Detect which cell encompasses the target text, then output its (x, y) center coordinate. 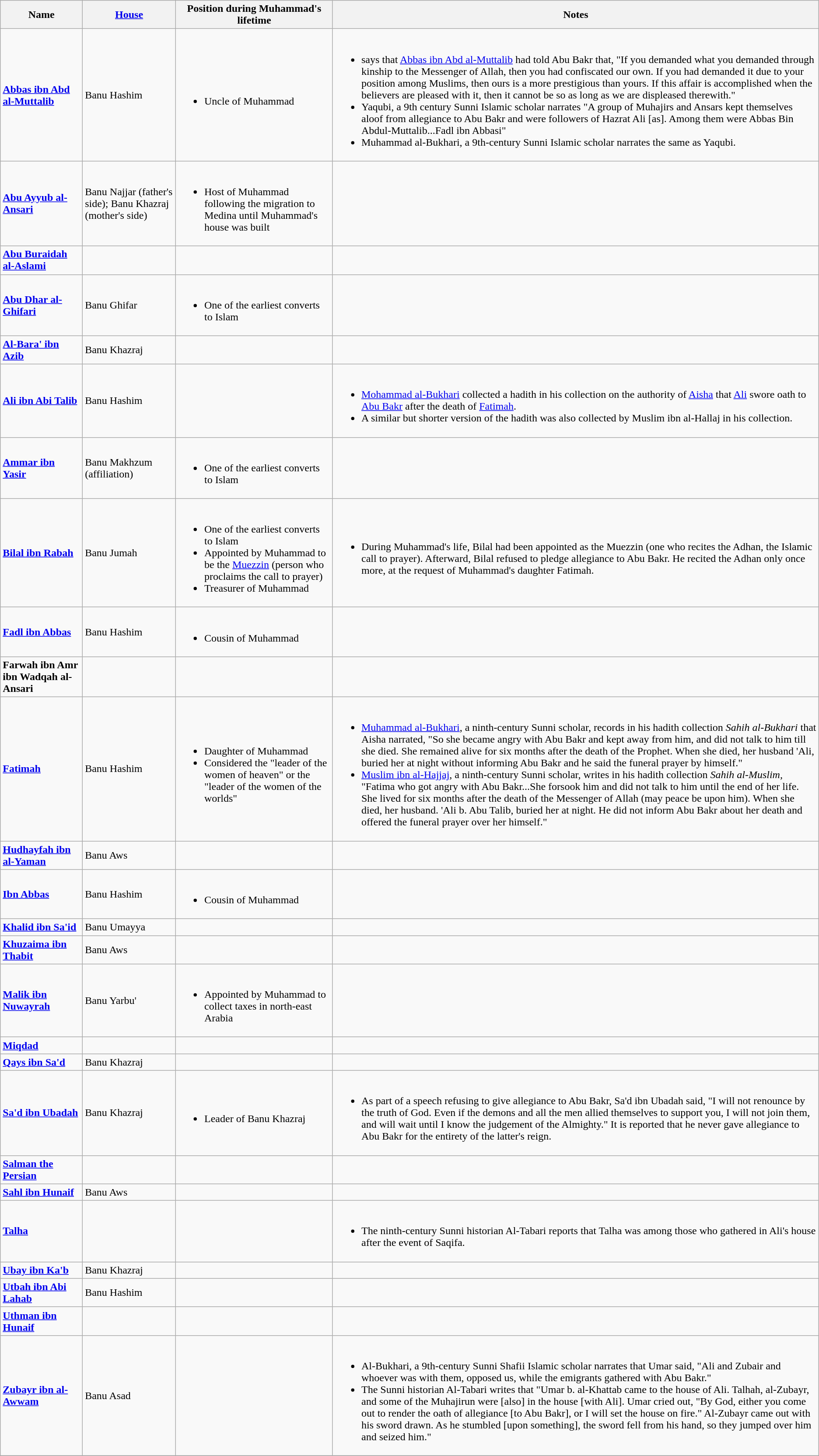
Banu Makhzum (affiliation) (129, 468)
Leader of Banu Khazraj (255, 1113)
Malik ibn Nuwayrah (42, 1000)
Ibn Abbas (42, 895)
Sahl ibn Hunaif (42, 1192)
Fatimah (42, 768)
Salman the Persian (42, 1169)
Abu Buraidah al-Aslami (42, 260)
Banu Yarbu' (129, 1000)
Banu Asad (129, 1395)
Ali ibn Abi Talib (42, 401)
Uncle of Muhammad (255, 95)
Abu Ayyub al-Ansari (42, 203)
Daughter of MuhammadConsidered the "leader of the women of heaven" or the "leader of the women of the worlds" (255, 768)
Position during Muhammad's lifetime (255, 15)
Al-Bara' ibn Azib (42, 350)
Ubay ibn Ka'b (42, 1270)
Banu Ghifar (129, 305)
Sa'd ibn Ubadah (42, 1113)
Banu Najjar (father's side); Banu Khazraj (mother's side) (129, 203)
Qays ibn Sa'd (42, 1062)
Khuzaima ibn Thabit (42, 950)
Abu Dhar al-Ghifari (42, 305)
Miqdad (42, 1046)
Appointed by Muhammad to collect taxes in north-east Arabia (255, 1000)
Talha (42, 1231)
Notes (576, 15)
The ninth-century Sunni historian Al-Tabari reports that Talha was among those who gathered in Ali's house after the event of Saqifa. (576, 1231)
Bilal ibn Rabah (42, 553)
Hudhayfah ibn al-Yaman (42, 855)
Uthman ibn Hunaif (42, 1321)
Banu Umayya (129, 927)
Zubayr ibn al-Awwam (42, 1395)
House (129, 15)
Fadl ibn Abbas (42, 632)
Farwah ibn Amr ibn Wadqah al-Ansari (42, 677)
Host of Muhammad following the migration to Medina until Muhammad's house was built (255, 203)
Abbas ibn Abd al-Muttalib (42, 95)
Utbah ibn Abi Lahab (42, 1293)
Ammar ibn Yasir (42, 468)
Name (42, 15)
Khalid ibn Sa'id (42, 927)
One of the earliest converts to IslamAppointed by Muhammad to be the Muezzin (person who proclaims the call to prayer)Treasurer of Muhammad (255, 553)
Banu Jumah (129, 553)
